For the text-containing cell, return its midpoint in [X, Y] coordinate format. 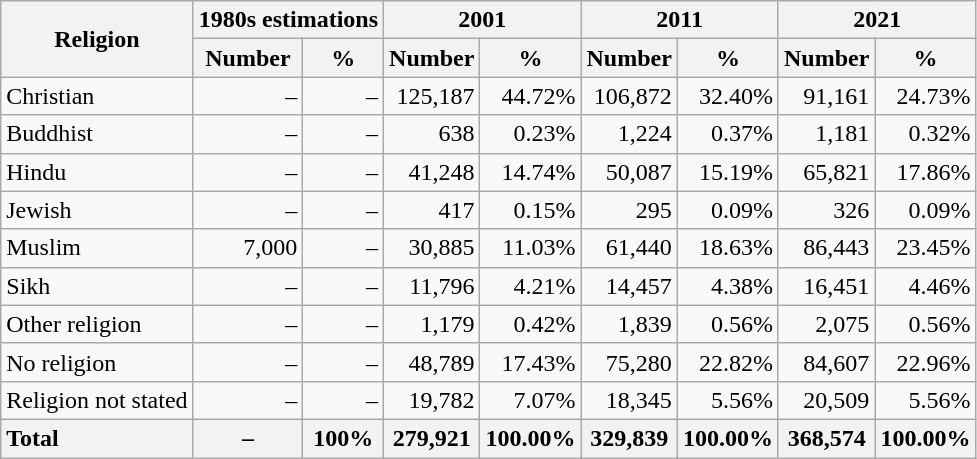
295 [629, 210]
65,821 [826, 172]
44.72% [530, 96]
Total [97, 438]
106,872 [629, 96]
Muslim [97, 248]
75,280 [629, 362]
0.15% [530, 210]
2001 [482, 20]
18,345 [629, 400]
0.23% [530, 134]
0.32% [926, 134]
41,248 [432, 172]
1,181 [826, 134]
22.82% [728, 362]
30,885 [432, 248]
Sikh [97, 286]
417 [432, 210]
1,224 [629, 134]
2021 [876, 20]
91,161 [826, 96]
2011 [680, 20]
1,839 [629, 324]
Religion not stated [97, 400]
11.03% [530, 248]
2,075 [826, 324]
86,443 [826, 248]
Christian [97, 96]
48,789 [432, 362]
17.43% [530, 362]
4.38% [728, 286]
18.63% [728, 248]
20,509 [826, 400]
368,574 [826, 438]
11,796 [432, 286]
14.74% [530, 172]
329,839 [629, 438]
22.96% [926, 362]
50,087 [629, 172]
15.19% [728, 172]
Religion [97, 39]
Other religion [97, 324]
0.42% [530, 324]
No religion [97, 362]
Buddhist [97, 134]
4.21% [530, 286]
32.40% [728, 96]
125,187 [432, 96]
84,607 [826, 362]
7,000 [248, 248]
279,921 [432, 438]
1980s estimations [288, 20]
61,440 [629, 248]
23.45% [926, 248]
4.46% [926, 286]
19,782 [432, 400]
17.86% [926, 172]
638 [432, 134]
Hindu [97, 172]
Jewish [97, 210]
16,451 [826, 286]
24.73% [926, 96]
326 [826, 210]
7.07% [530, 400]
14,457 [629, 286]
100% [344, 438]
1,179 [432, 324]
0.37% [728, 134]
